Search for the cell housing the specified text and yield its [x, y] center coordinate. 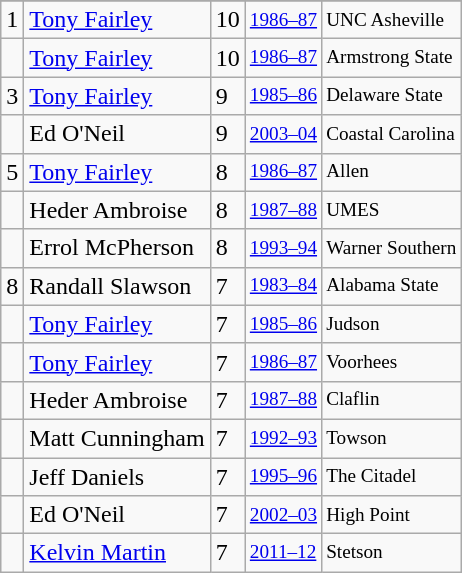
1995–96 [283, 477]
High Point [392, 515]
Voorhees [392, 362]
Matt Cunningham [117, 438]
Randall Slawson [117, 286]
Stetson [392, 553]
Armstrong State [392, 58]
Judson [392, 324]
Alabama State [392, 286]
Warner Southern [392, 248]
Kelvin Martin [117, 553]
Delaware State [392, 96]
2002–03 [283, 515]
UNC Asheville [392, 20]
2003–04 [283, 134]
3 [12, 96]
Allen [392, 172]
The Citadel [392, 477]
Towson [392, 438]
1993–94 [283, 248]
5 [12, 172]
1992–93 [283, 438]
1983–84 [283, 286]
Jeff Daniels [117, 477]
UMES [392, 210]
Errol McPherson [117, 248]
Coastal Carolina [392, 134]
2011–12 [283, 553]
1 [12, 20]
Claflin [392, 400]
